Provide the [x, y] coordinate of the cell's center where the given text is located.  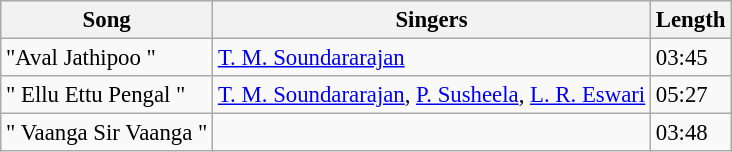
T. M. Soundararajan, P. Susheela, L. R. Eswari [432, 95]
Length [690, 20]
T. M. Soundararajan [432, 58]
" Ellu Ettu Pengal " [107, 95]
Singers [432, 20]
03:48 [690, 133]
" Vaanga Sir Vaanga " [107, 133]
"Aval Jathipoo " [107, 58]
Song [107, 20]
03:45 [690, 58]
05:27 [690, 95]
